Scan for the cell matching the given text and deliver its (X, Y) coordinate at center. 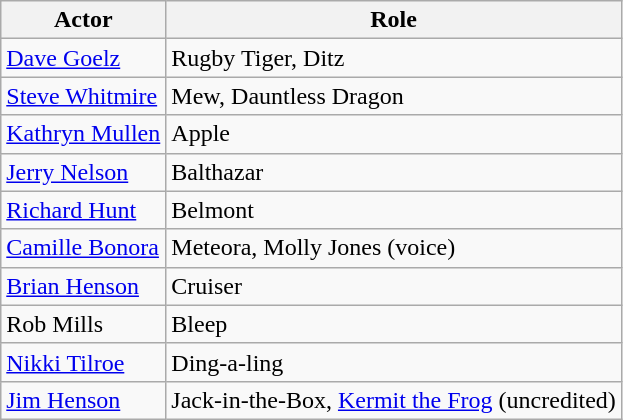
Nikki Tilroe (84, 362)
Cruiser (394, 286)
Actor (84, 20)
Balthazar (394, 172)
Belmont (394, 210)
Jack-in-the-Box, Kermit the Frog (uncredited) (394, 400)
Richard Hunt (84, 210)
Bleep (394, 324)
Apple (394, 134)
Role (394, 20)
Jerry Nelson (84, 172)
Mew, Dauntless Dragon (394, 96)
Brian Henson (84, 286)
Rob Mills (84, 324)
Rugby Tiger, Ditz (394, 58)
Camille Bonora (84, 248)
Dave Goelz (84, 58)
Jim Henson (84, 400)
Steve Whitmire (84, 96)
Ding-a-ling (394, 362)
Kathryn Mullen (84, 134)
Meteora, Molly Jones (voice) (394, 248)
